For the text-containing cell, return its midpoint in [x, y] coordinate format. 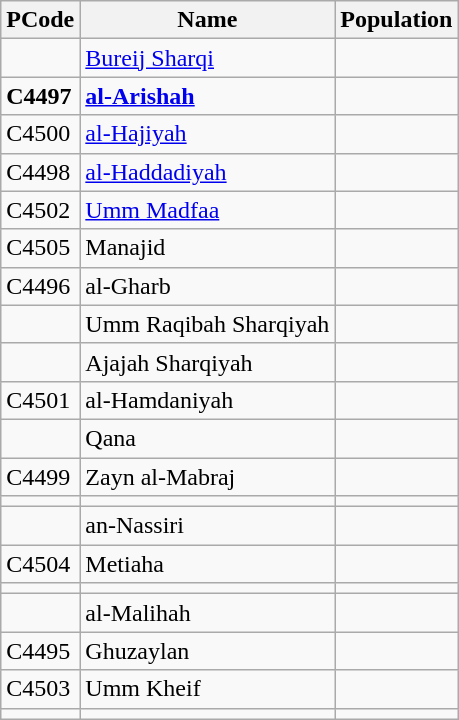
Umm Kheif [208, 689]
al-Arishah [208, 96]
al-Gharb [208, 286]
Population [396, 20]
C4495 [40, 651]
Ghuzaylan [208, 651]
Name [208, 20]
Ajajah Sharqiyah [208, 362]
C4499 [40, 477]
al-Haddadiyah [208, 172]
al-Hamdaniyah [208, 400]
an-Nassiri [208, 526]
C4498 [40, 172]
C4502 [40, 210]
C4500 [40, 134]
C4503 [40, 689]
Qana [208, 438]
C4496 [40, 286]
PCode [40, 20]
Bureij Sharqi [208, 58]
C4497 [40, 96]
Umm Raqibah Sharqiyah [208, 324]
C4504 [40, 564]
C4505 [40, 248]
al-Malihah [208, 613]
Umm Madfaa [208, 210]
Zayn al-Mabraj [208, 477]
C4501 [40, 400]
al-Hajiyah [208, 134]
Manajid [208, 248]
Metiaha [208, 564]
